Locate the cell with the specified text and output its [x, y] center coordinate. 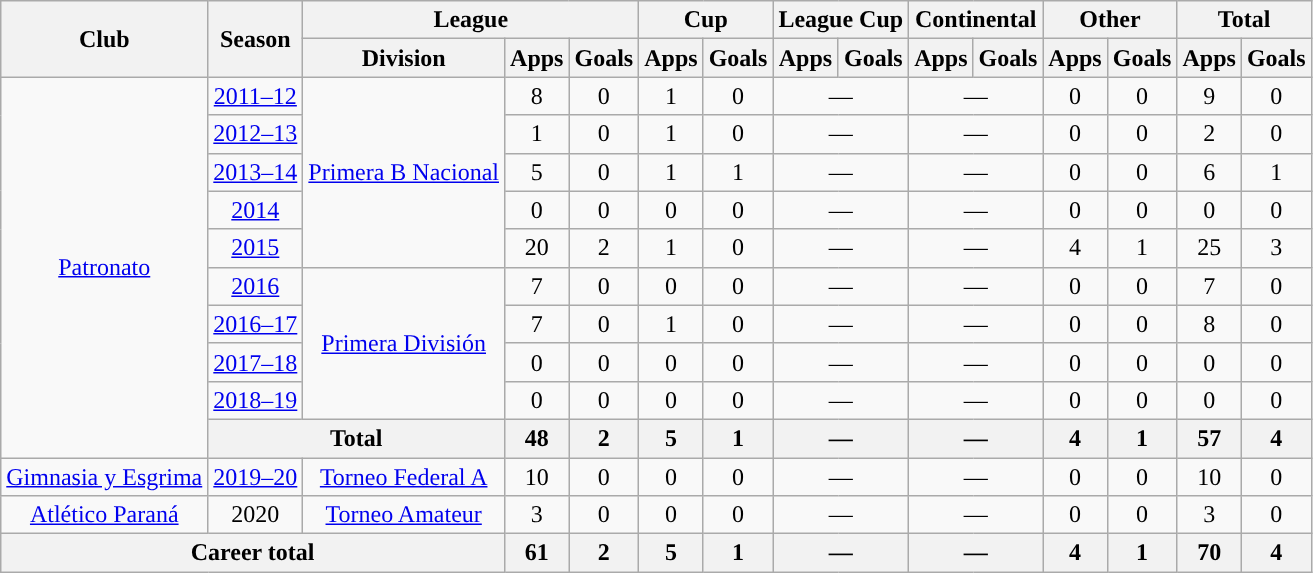
61 [537, 553]
Division [404, 58]
20 [537, 248]
2020 [256, 515]
2013–14 [256, 172]
2016–17 [256, 324]
Season [256, 39]
2018–19 [256, 400]
Atlético Paraná [104, 515]
Primera B Nacional [404, 172]
Patronato [104, 268]
Gimnasia y Esgrima [104, 477]
2016 [256, 286]
9 [1209, 96]
Cup [706, 20]
57 [1209, 438]
Career total [253, 553]
Primera División [404, 343]
70 [1209, 553]
6 [1209, 172]
2011–12 [256, 96]
25 [1209, 248]
48 [537, 438]
2012–13 [256, 134]
League [471, 20]
2015 [256, 248]
Continental [976, 20]
League Cup [841, 20]
Torneo Federal A [404, 477]
Club [104, 39]
2019–20 [256, 477]
2014 [256, 210]
2017–18 [256, 362]
Torneo Amateur [404, 515]
Other [1110, 20]
